Provide the [x, y] coordinate of the cell's center where the given text is located.  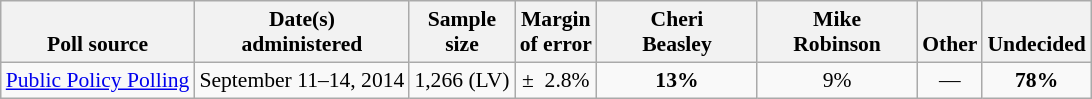
Date(s)administered [302, 32]
Samplesize [462, 32]
Other [950, 32]
9% [837, 80]
CheriBeasley [677, 32]
MikeRobinson [837, 32]
September 11–14, 2014 [302, 80]
Undecided [1036, 32]
± 2.8% [556, 80]
Marginof error [556, 32]
— [950, 80]
13% [677, 80]
78% [1036, 80]
Poll source [98, 32]
Public Policy Polling [98, 80]
1,266 (LV) [462, 80]
